Search for the cell housing the specified text and yield its (X, Y) center coordinate. 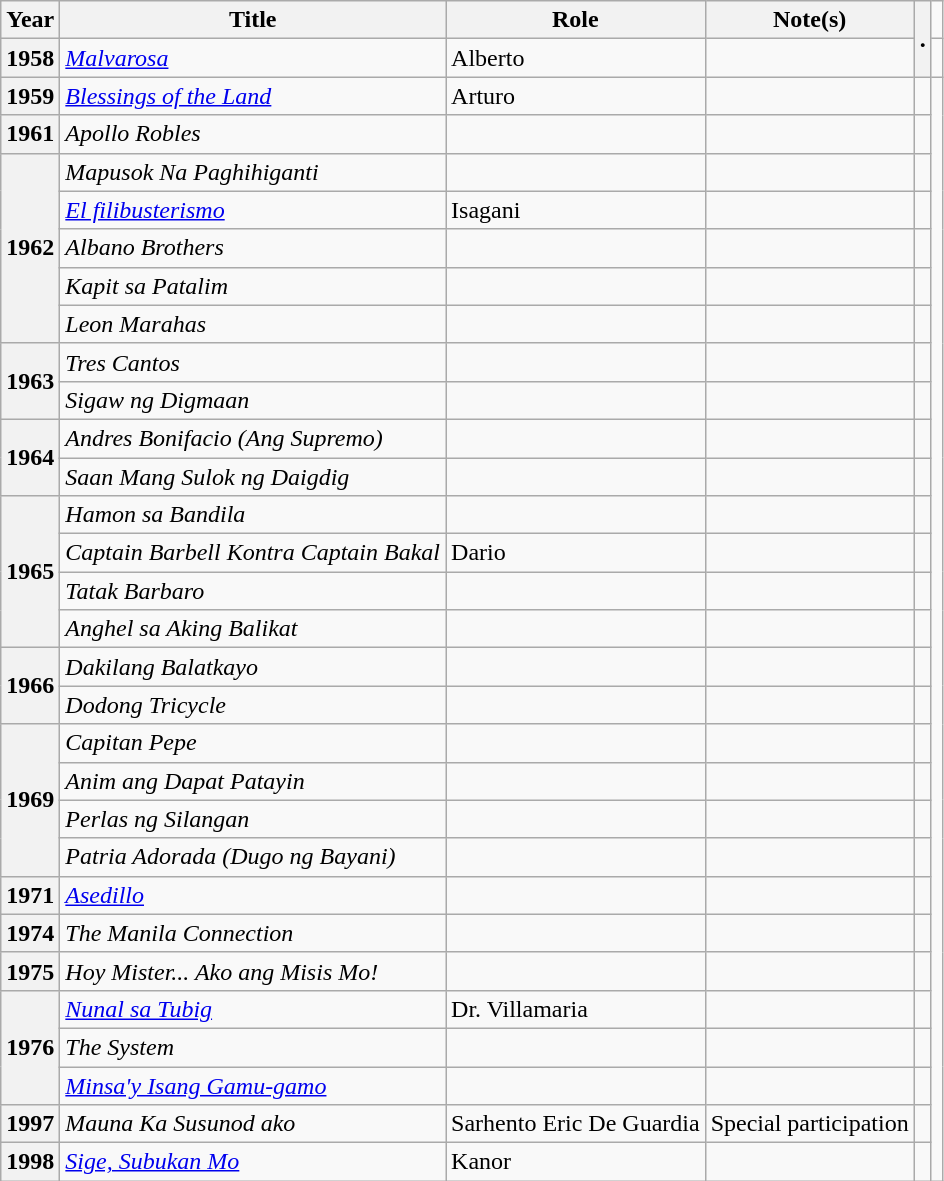
The Manila Connection (253, 933)
1964 (30, 457)
Year (30, 20)
Note(s) (810, 20)
Hoy Mister... Ako ang Misis Mo! (253, 971)
The System (253, 1047)
Minsa'y Isang Gamu-gamo (253, 1085)
Perlas ng Silangan (253, 819)
Asedillo (253, 895)
Capitan Pepe (253, 743)
1966 (30, 686)
Mapusok Na Paghihiganti (253, 172)
1971 (30, 895)
1974 (30, 933)
Malvarosa (253, 58)
Anghel sa Aking Balikat (253, 629)
Dodong Tricycle (253, 705)
Alberto (576, 58)
Title (253, 20)
Hamon sa Bandila (253, 515)
1959 (30, 96)
1963 (30, 381)
Sarhento Eric De Guardia (576, 1124)
Arturo (576, 96)
Patria Adorada (Dugo ng Bayani) (253, 857)
Albano Brothers (253, 248)
Mauna Ka Susunod ako (253, 1124)
Dr. Villamaria (576, 1009)
. (922, 39)
Sigaw ng Digmaan (253, 400)
Saan Mang Sulok ng Daigdig (253, 477)
1965 (30, 572)
Leon Marahas (253, 324)
Sige, Subukan Mo (253, 1162)
Andres Bonifacio (Ang Supremo) (253, 438)
Kapit sa Patalim (253, 286)
1969 (30, 800)
Blessings of the Land (253, 96)
Captain Barbell Kontra Captain Bakal (253, 553)
Isagani (576, 210)
1976 (30, 1047)
Apollo Robles (253, 134)
1998 (30, 1162)
1997 (30, 1124)
1958 (30, 58)
Dario (576, 553)
Anim ang Dapat Patayin (253, 781)
1961 (30, 134)
Dakilang Balatkayo (253, 667)
Role (576, 20)
El filibusterismo (253, 210)
Tres Cantos (253, 362)
Tatak Barbaro (253, 591)
1962 (30, 248)
Special participation (810, 1124)
1975 (30, 971)
Nunal sa Tubig (253, 1009)
Kanor (576, 1162)
